Identify which cell holds the provided text, then report its [X, Y] central coordinate. 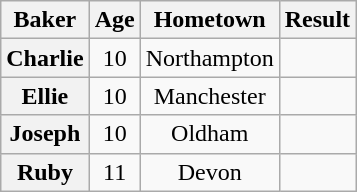
Ruby [45, 172]
Manchester [210, 96]
Ellie [45, 96]
Result [317, 20]
Age [114, 20]
Northampton [210, 58]
11 [114, 172]
Charlie [45, 58]
Oldham [210, 134]
Baker [45, 20]
Joseph [45, 134]
Devon [210, 172]
Hometown [210, 20]
